Capture the cell that displays the provided text and extract its (X, Y) central coordinate. 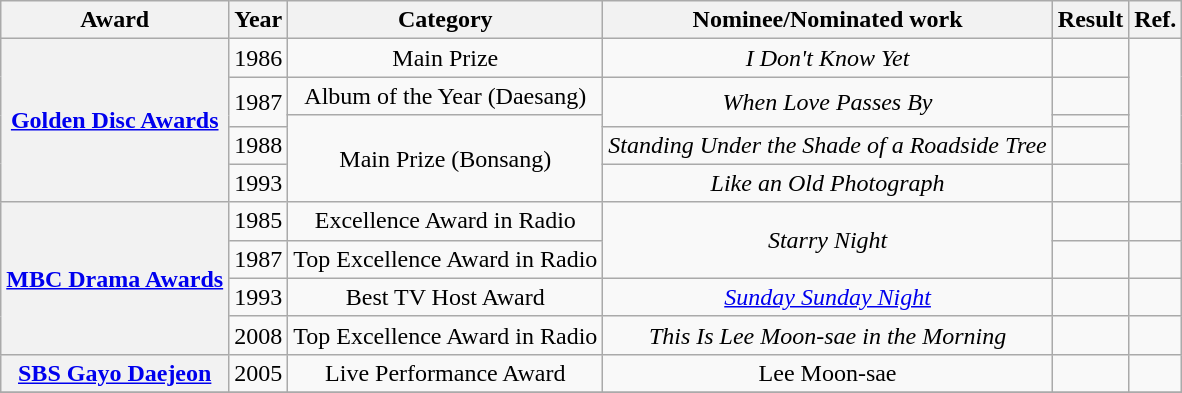
I Don't Know Yet (828, 58)
Award (115, 20)
1985 (258, 221)
This Is Lee Moon-sae in the Morning (828, 335)
Category (446, 20)
Golden Disc Awards (115, 120)
1988 (258, 145)
Result (1090, 20)
Year (258, 20)
Excellence Award in Radio (446, 221)
MBC Drama Awards (115, 278)
Main Prize (446, 58)
Album of the Year (Daesang) (446, 96)
2008 (258, 335)
Sunday Sunday Night (828, 297)
SBS Gayo Daejeon (115, 373)
Standing Under the Shade of a Roadside Tree (828, 145)
When Love Passes By (828, 102)
Starry Night (828, 240)
Lee Moon-sae (828, 373)
1986 (258, 58)
2005 (258, 373)
Like an Old Photograph (828, 183)
Best TV Host Award (446, 297)
Ref. (1156, 20)
Main Prize (Bonsang) (446, 158)
Nominee/Nominated work (828, 20)
Live Performance Award (446, 373)
